Find where the given text appears and provide that cell's center as (X, Y) coordinate. 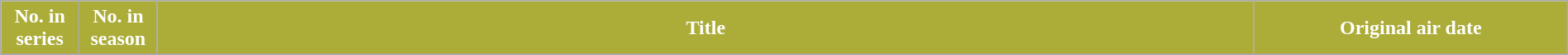
Original air date (1411, 28)
Title (705, 28)
No. inseason (117, 28)
No. inseries (40, 28)
